Determine the [X, Y] coordinate at the center of the cell enclosing the given text.  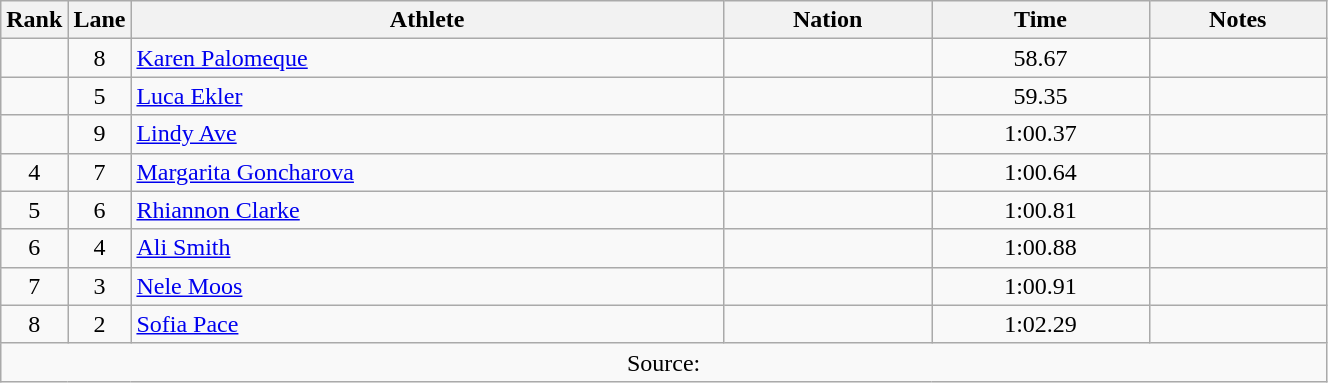
3 [100, 286]
1:00.37 [1040, 134]
Nation [827, 20]
1:02.29 [1040, 324]
Rank [34, 20]
58.67 [1040, 58]
Karen Palomeque [428, 58]
9 [100, 134]
Luca Ekler [428, 96]
Nele Moos [428, 286]
1:00.88 [1040, 248]
Lindy Ave [428, 134]
Source: [664, 362]
2 [100, 324]
Athlete [428, 20]
Lane [100, 20]
1:00.64 [1040, 172]
59.35 [1040, 96]
Ali Smith [428, 248]
Notes [1238, 20]
Sofia Pace [428, 324]
1:00.81 [1040, 210]
Rhiannon Clarke [428, 210]
Time [1040, 20]
1:00.91 [1040, 286]
Margarita Goncharova [428, 172]
